Capture the cell that displays the provided text and extract its [X, Y] central coordinate. 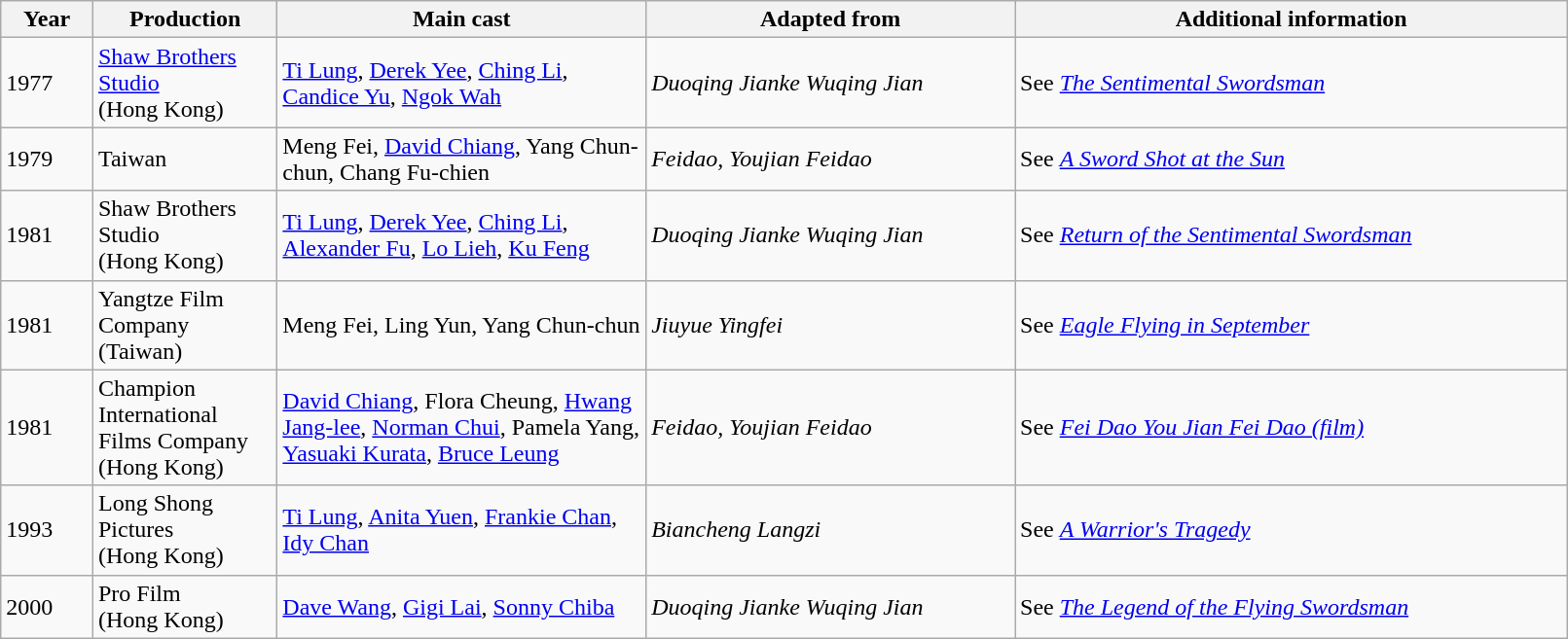
Main cast [461, 19]
Dave Wang, Gigi Lai, Sonny Chiba [461, 607]
David Chiang, Flora Cheung, Hwang Jang-lee, Norman Chui, Pamela Yang, Yasuaki Kurata, Bruce Leung [461, 428]
See A Sword Shot at the Sun [1292, 160]
1993 [47, 530]
See The Legend of the Flying Swordsman [1292, 607]
Additional information [1292, 19]
Champion International Films Company(Hong Kong) [185, 428]
Taiwan [185, 160]
See Fei Dao You Jian Fei Dao (film) [1292, 428]
Jiuyue Yingfei [831, 325]
See The Sentimental Swordsman [1292, 83]
Pro Film(Hong Kong) [185, 607]
1979 [47, 160]
Ti Lung, Derek Yee, Ching Li, Alexander Fu, Lo Lieh, Ku Feng [461, 235]
Yangtze Film Company(Taiwan) [185, 325]
1977 [47, 83]
See Return of the Sentimental Swordsman [1292, 235]
Adapted from [831, 19]
Year [47, 19]
Production [185, 19]
Meng Fei, David Chiang, Yang Chun-chun, Chang Fu-chien [461, 160]
Meng Fei, Ling Yun, Yang Chun-chun [461, 325]
See A Warrior's Tragedy [1292, 530]
Long Shong Pictures(Hong Kong) [185, 530]
See Eagle Flying in September [1292, 325]
Biancheng Langzi [831, 530]
Ti Lung, Derek Yee, Ching Li, Candice Yu, Ngok Wah [461, 83]
Ti Lung, Anita Yuen, Frankie Chan, Idy Chan [461, 530]
2000 [47, 607]
